Extract the [X, Y] coordinate from the center of the cell holding the provided text.  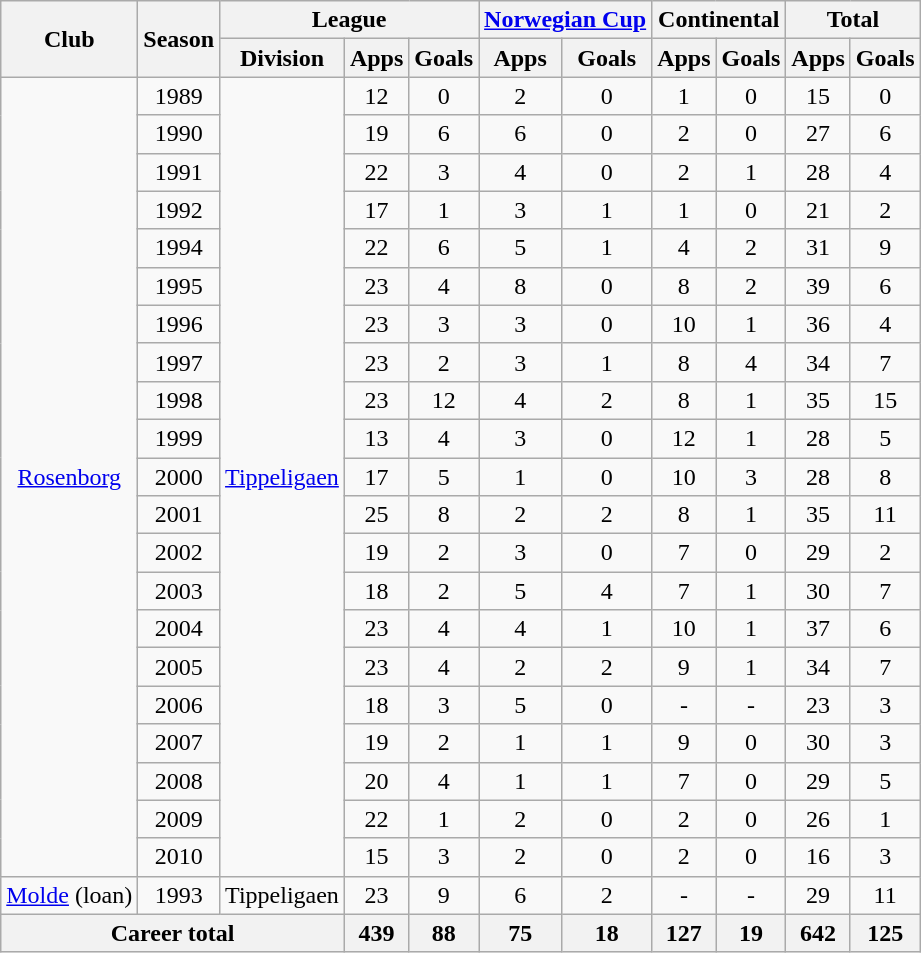
Club [70, 39]
2010 [179, 857]
1994 [179, 248]
1991 [179, 172]
2000 [179, 477]
25 [376, 515]
20 [376, 781]
Continental [719, 20]
13 [376, 438]
125 [885, 933]
439 [376, 933]
16 [818, 857]
2004 [179, 629]
37 [818, 629]
1993 [179, 895]
1995 [179, 286]
2006 [179, 705]
2009 [179, 819]
1989 [179, 96]
642 [818, 933]
1996 [179, 324]
27 [818, 134]
Molde (loan) [70, 895]
88 [444, 933]
36 [818, 324]
Norwegian Cup [566, 20]
1997 [179, 362]
Division [282, 58]
39 [818, 286]
Career total [173, 933]
21 [818, 210]
Season [179, 39]
1998 [179, 400]
31 [818, 248]
127 [684, 933]
1992 [179, 210]
2007 [179, 743]
2008 [179, 781]
Rosenborg [70, 476]
2002 [179, 553]
26 [818, 819]
Total [853, 20]
2001 [179, 515]
1990 [179, 134]
2005 [179, 667]
1999 [179, 438]
2003 [179, 591]
75 [520, 933]
League [350, 20]
